Determine the [X, Y] coordinate at the center of the cell enclosing the given text.  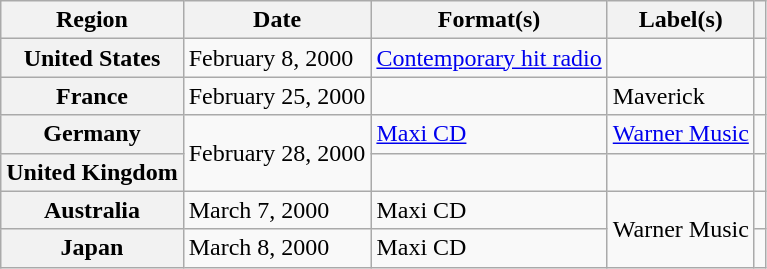
Japan [92, 248]
Australia [92, 210]
Contemporary hit radio [489, 58]
France [92, 96]
Maverick [680, 96]
February 25, 2000 [277, 96]
March 8, 2000 [277, 248]
Date [277, 20]
Label(s) [680, 20]
March 7, 2000 [277, 210]
February 28, 2000 [277, 153]
Region [92, 20]
Germany [92, 134]
Format(s) [489, 20]
United States [92, 58]
United Kingdom [92, 172]
February 8, 2000 [277, 58]
